For the text-containing cell, return its midpoint in [X, Y] coordinate format. 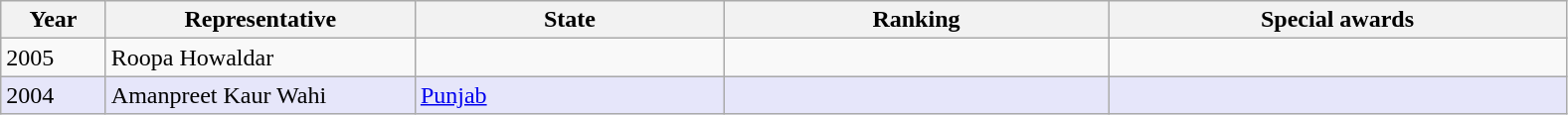
Roopa Howaldar [261, 57]
State [569, 20]
Representative [261, 20]
Amanpreet Kaur Wahi [261, 95]
2005 [54, 57]
Punjab [569, 95]
Year [54, 20]
Ranking [916, 20]
Special awards [1336, 20]
2004 [54, 95]
